Detect which cell encompasses the target text, then output its (x, y) center coordinate. 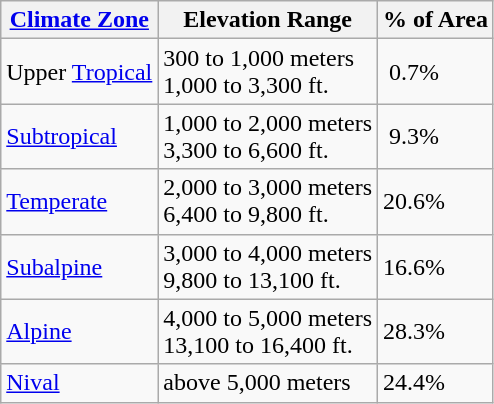
24.4% (436, 383)
2,000 to 3,000 meters6,400 to 9,800 ft. (268, 202)
300 to 1,000 meters1,000 to 3,300 ft. (268, 72)
28.3% (436, 332)
Subalpine (80, 266)
above 5,000 meters (268, 383)
Climate Zone (80, 20)
Elevation Range (268, 20)
9.3% (436, 136)
16.6% (436, 266)
20.6% (436, 202)
Upper Tropical (80, 72)
4,000 to 5,000 meters13,100 to 16,400 ft. (268, 332)
Temperate (80, 202)
Subtropical (80, 136)
3,000 to 4,000 meters9,800 to 13,100 ft. (268, 266)
% of Area (436, 20)
Alpine (80, 332)
Nival (80, 383)
1,000 to 2,000 meters3,300 to 6,600 ft. (268, 136)
0.7% (436, 72)
